Output the (X, Y) coordinate of the center of the cell containing the given text.  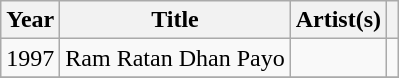
1997 (30, 58)
Artist(s) (338, 20)
Title (175, 20)
Year (30, 20)
Ram Ratan Dhan Payo (175, 58)
